Detect which cell encompasses the target text, then output its [x, y] center coordinate. 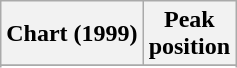
Chart (1999) [72, 34]
Peakposition [189, 34]
